Output the [X, Y] coordinate of the center of the cell containing the given text.  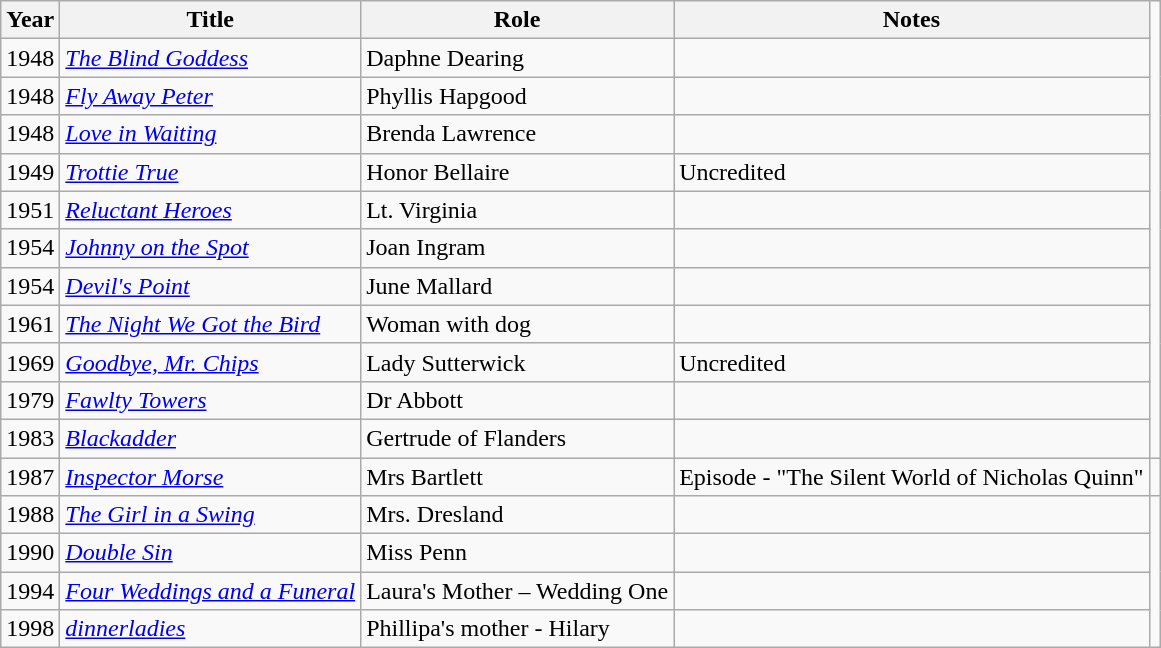
Dr Abbott [518, 400]
Goodbye, Mr. Chips [210, 362]
1988 [30, 515]
Love in Waiting [210, 134]
1994 [30, 591]
1979 [30, 400]
1969 [30, 362]
Fawlty Towers [210, 400]
1949 [30, 172]
June Mallard [518, 286]
Woman with dog [518, 324]
Role [518, 20]
Trottie True [210, 172]
Laura's Mother – Wedding One [518, 591]
Phyllis Hapgood [518, 96]
Daphne Dearing [518, 58]
Year [30, 20]
Devil's Point [210, 286]
Blackadder [210, 438]
1990 [30, 553]
Brenda Lawrence [518, 134]
1983 [30, 438]
Honor Bellaire [518, 172]
Lt. Virginia [518, 210]
Reluctant Heroes [210, 210]
Double Sin [210, 553]
Joan Ingram [518, 248]
1987 [30, 477]
Four Weddings and a Funeral [210, 591]
Mrs. Dresland [518, 515]
Mrs Bartlett [518, 477]
1951 [30, 210]
The Girl in a Swing [210, 515]
Johnny on the Spot [210, 248]
Phillipa's mother - Hilary [518, 629]
Gertrude of Flanders [518, 438]
dinnerladies [210, 629]
Fly Away Peter [210, 96]
Inspector Morse [210, 477]
The Night We Got the Bird [210, 324]
The Blind Goddess [210, 58]
1998 [30, 629]
Miss Penn [518, 553]
Title [210, 20]
1961 [30, 324]
Notes [912, 20]
Episode - "The Silent World of Nicholas Quinn" [912, 477]
Lady Sutterwick [518, 362]
